Search for the cell housing the specified text and yield its [X, Y] center coordinate. 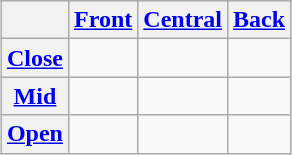
Open [34, 134]
Back [258, 20]
Mid [34, 96]
Close [34, 58]
Front [102, 20]
Central [183, 20]
